Return the (X, Y) coordinate for the center point of the cell that contains the specified text.  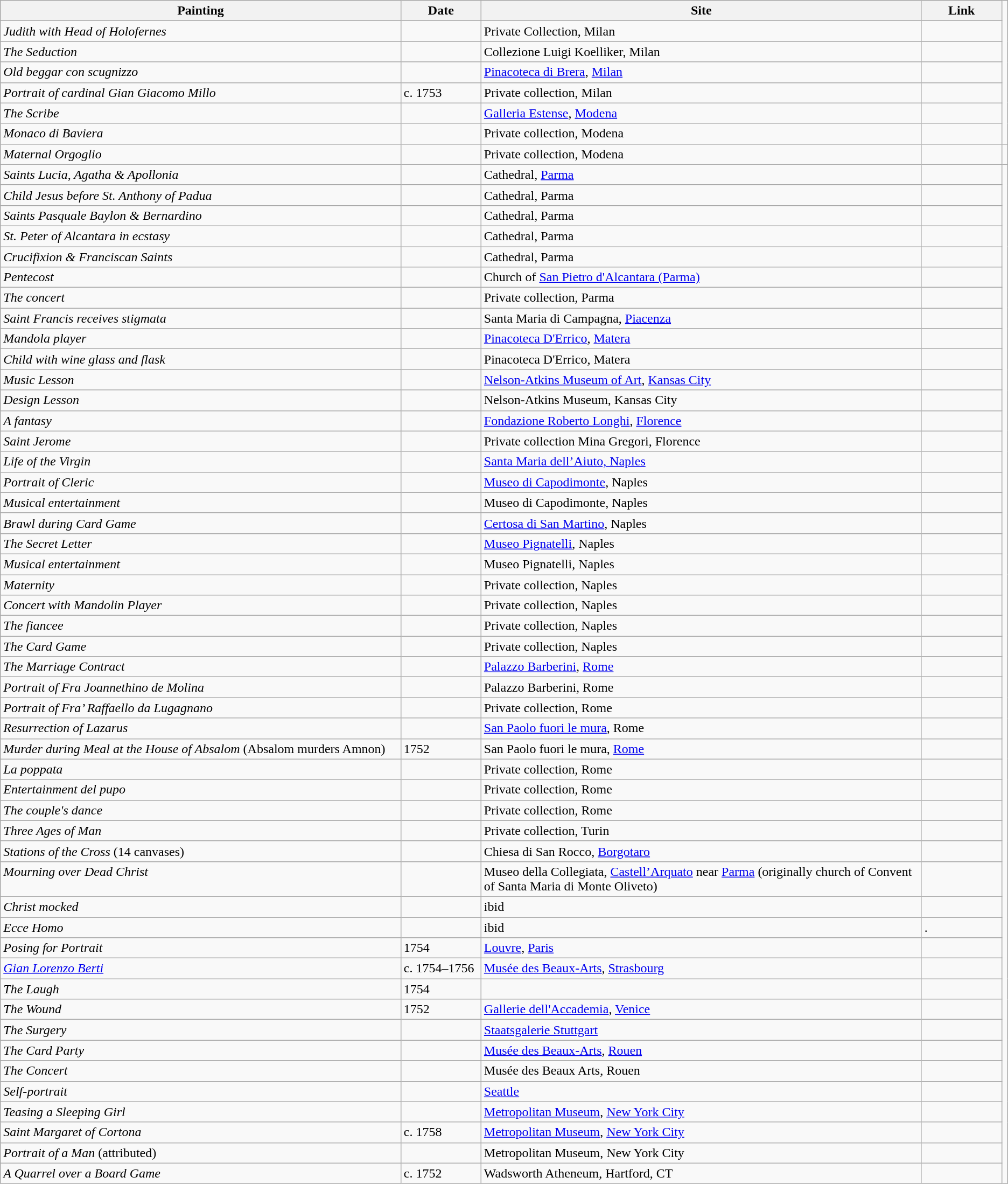
The Card Game (201, 646)
Ecce Homo (201, 927)
The Secret Letter (201, 544)
c. 1752 (440, 1173)
Date (440, 11)
Christ mocked (201, 907)
Child with wine glass and flask (201, 359)
Private collection, Milan (701, 93)
Santa Maria di Campagna, Piacenza (701, 318)
Painting (201, 11)
Private collection, Turin (701, 831)
Nelson-Atkins Museum of Art, Kansas City (701, 380)
The Surgery (201, 1030)
A Quarrel over a Board Game (201, 1173)
Gian Lorenzo Berti (201, 969)
Louvre, Paris (701, 948)
St. Peter of Alcantara in ecstasy (201, 236)
Portrait of Cleric (201, 482)
La poppata (201, 769)
Stations of the Cross (14 canvases) (201, 851)
Saints Pasquale Baylon & Bernardino (201, 215)
Three Ages of Man (201, 831)
Saint Margaret of Cortona (201, 1132)
The Laugh (201, 989)
Church of San Pietro d'Alcantara (Parma) (701, 277)
Entertainment del pupo (201, 790)
c. 1758 (440, 1132)
The Marriage Contract (201, 667)
Portrait of Fra’ Raffaello da Lugagnano (201, 708)
A fantasy (201, 421)
Murder during Meal at the House of Absalom (Absalom murders Amnon) (201, 749)
Brawl during Card Game (201, 523)
Musée des Beaux-Arts, Strasbourg (701, 969)
Santa Maria dell’Aiuto, Naples (701, 462)
Musée des Beaux-Arts, Rouen (701, 1050)
Teasing a Sleeping Girl (201, 1112)
Design Lesson (201, 400)
The concert (201, 298)
Galleria Estense, Modena (701, 113)
The fiancee (201, 626)
Pinacoteca di Brera, Milan (701, 72)
Pentecost (201, 277)
Old beggar con scugnizzo (201, 72)
Judith with Head of Holofernes (201, 31)
Concert with Mandolin Player (201, 605)
Seattle (701, 1091)
The Card Party (201, 1050)
Portrait of Fra Joannethino de Molina (201, 687)
Private collection Mina Gregori, Florence (701, 441)
Private Collection, Milan (701, 31)
Portrait of cardinal Gian Giacomo Millo (201, 93)
Fondazione Roberto Longhi, Florence (701, 421)
Portrait of a Man (attributed) (201, 1153)
Monaco di Baviera (201, 134)
Collezione Luigi Koelliker, Milan (701, 52)
Music Lesson (201, 380)
Link (962, 11)
Certosa di San Martino, Naples (701, 523)
The Concert (201, 1071)
Musée des Beaux Arts, Rouen (701, 1071)
Site (701, 11)
The Seduction (201, 52)
Saint Jerome (201, 441)
Resurrection of Lazarus (201, 728)
Life of the Virgin (201, 462)
Gallerie dell'Accademia, Venice (701, 1009)
The couple's dance (201, 810)
Mourning over Dead Christ (201, 879)
Staatsgalerie Stuttgart (701, 1030)
Saint Francis receives stigmata (201, 318)
Mandola player (201, 339)
Maternity (201, 584)
Self-portrait (201, 1091)
. (962, 927)
Museo della Collegiata, Castell’Arquato near Parma (originally church of Convent of Santa Maria di Monte Oliveto) (701, 879)
Crucifixion & Franciscan Saints (201, 257)
Chiesa di San Rocco, Borgotaro (701, 851)
Maternal Orgoglio (201, 154)
The Wound (201, 1009)
Wadsworth Atheneum, Hartford, CT (701, 1173)
Child Jesus before St. Anthony of Padua (201, 195)
c. 1754–1756 (440, 969)
Private collection, Parma (701, 298)
Posing for Portrait (201, 948)
The Scribe (201, 113)
Saints Lucia, Agatha & Apollonia (201, 175)
c. 1753 (440, 93)
Nelson-Atkins Museum, Kansas City (701, 400)
